Output the (x, y) coordinate of the center of the cell containing the given text.  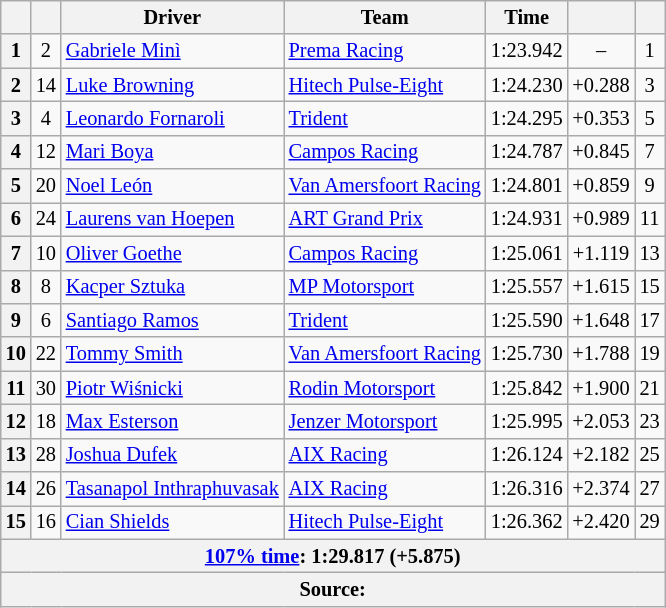
29 (650, 522)
1:23.942 (527, 51)
1:25.590 (527, 320)
Rodin Motorsport (385, 388)
1:24.230 (527, 85)
Luke Browning (172, 85)
+2.374 (600, 489)
Driver (172, 17)
1:24.931 (527, 219)
+1.788 (600, 354)
25 (650, 455)
Jenzer Motorsport (385, 421)
+0.989 (600, 219)
1:24.787 (527, 152)
+1.900 (600, 388)
1:25.842 (527, 388)
Cian Shields (172, 522)
22 (46, 354)
Source: (333, 589)
Gabriele Minì (172, 51)
21 (650, 388)
+0.353 (600, 118)
17 (650, 320)
1:25.730 (527, 354)
Kacper Sztuka (172, 287)
– (600, 51)
+2.420 (600, 522)
Tommy Smith (172, 354)
30 (46, 388)
1:25.061 (527, 253)
+0.288 (600, 85)
+2.053 (600, 421)
20 (46, 186)
Prema Racing (385, 51)
Joshua Dufek (172, 455)
1:25.557 (527, 287)
MP Motorsport (385, 287)
1:26.124 (527, 455)
1:25.995 (527, 421)
Max Esterson (172, 421)
Oliver Goethe (172, 253)
1:24.801 (527, 186)
1:26.362 (527, 522)
23 (650, 421)
27 (650, 489)
ART Grand Prix (385, 219)
+1.648 (600, 320)
+1.615 (600, 287)
Noel León (172, 186)
Piotr Wiśnicki (172, 388)
18 (46, 421)
Laurens van Hoepen (172, 219)
Santiago Ramos (172, 320)
+0.859 (600, 186)
16 (46, 522)
1:24.295 (527, 118)
19 (650, 354)
Leonardo Fornaroli (172, 118)
26 (46, 489)
Mari Boya (172, 152)
Team (385, 17)
24 (46, 219)
107% time: 1:29.817 (+5.875) (333, 556)
28 (46, 455)
Tasanapol Inthraphuvasak (172, 489)
+0.845 (600, 152)
+1.119 (600, 253)
Time (527, 17)
1:26.316 (527, 489)
+2.182 (600, 455)
